Provide the [X, Y] coordinate of the cell's center where the given text is located.  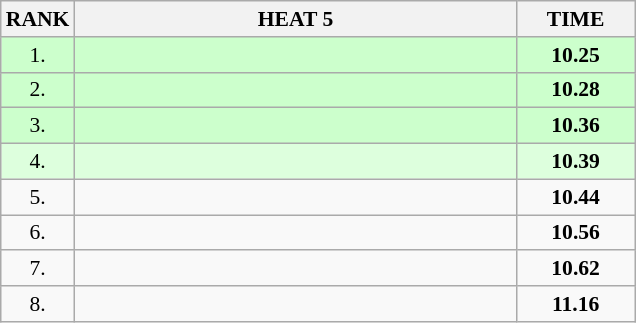
2. [38, 90]
11.16 [576, 304]
10.28 [576, 90]
10.36 [576, 126]
10.25 [576, 55]
5. [38, 197]
10.56 [576, 233]
1. [38, 55]
3. [38, 126]
4. [38, 162]
TIME [576, 19]
6. [38, 233]
8. [38, 304]
10.62 [576, 269]
10.44 [576, 197]
HEAT 5 [295, 19]
7. [38, 269]
RANK [38, 19]
10.39 [576, 162]
